Pinpoint the cell where the given text exists, returning its (X, Y) midpoint coordinate. 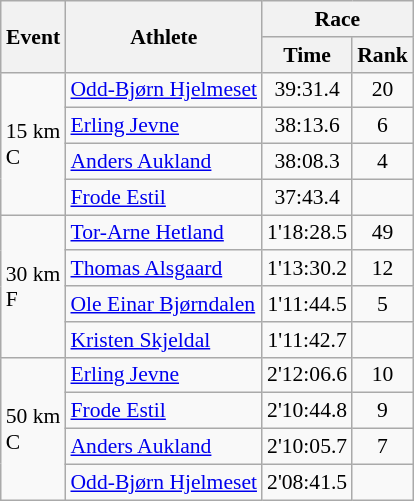
2'10:05.7 (307, 447)
Tor-Arne Hetland (164, 233)
Athlete (164, 36)
Kristen Skjeldal (164, 340)
7 (382, 447)
6 (382, 126)
1'11:42.7 (307, 340)
4 (382, 162)
39:31.4 (307, 90)
38:08.3 (307, 162)
1'11:44.5 (307, 304)
5 (382, 304)
2'08:41.5 (307, 482)
15 km C (34, 143)
49 (382, 233)
1'18:28.5 (307, 233)
2'12:06.6 (307, 375)
Time (307, 55)
Race (338, 19)
Rank (382, 55)
Thomas Alsgaard (164, 269)
9 (382, 411)
37:43.4 (307, 197)
30 km F (34, 286)
Ole Einar Bjørndalen (164, 304)
12 (382, 269)
2'10:44.8 (307, 411)
1'13:30.2 (307, 269)
50 km C (34, 428)
38:13.6 (307, 126)
Event (34, 36)
10 (382, 375)
20 (382, 90)
